Identify which cell holds the provided text, then report its [x, y] central coordinate. 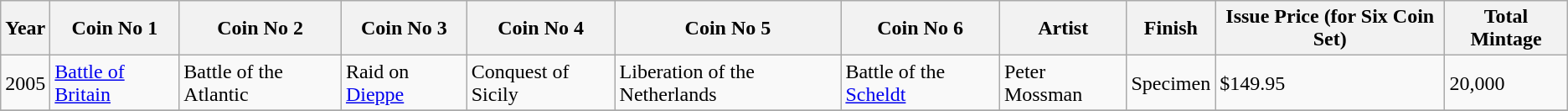
$149.95 [1330, 82]
Coin No 5 [728, 29]
Coin No 3 [404, 29]
Specimen [1171, 82]
Coin No 6 [920, 29]
Peter Mossman [1063, 82]
Coin No 1 [115, 29]
Raid on Dieppe [404, 82]
Battle of the Atlantic [260, 82]
Year [25, 29]
Conquest of Sicily [541, 82]
Liberation of the Netherlands [728, 82]
20,000 [1506, 82]
Artist [1063, 29]
Finish [1171, 29]
Issue Price (for Six Coin Set) [1330, 29]
Coin No 2 [260, 29]
2005 [25, 82]
Battle of Britain [115, 82]
Total Mintage [1506, 29]
Coin No 4 [541, 29]
Battle of the Scheldt [920, 82]
